From the cell containing the given text, extract its center point as [X, Y] coordinate. 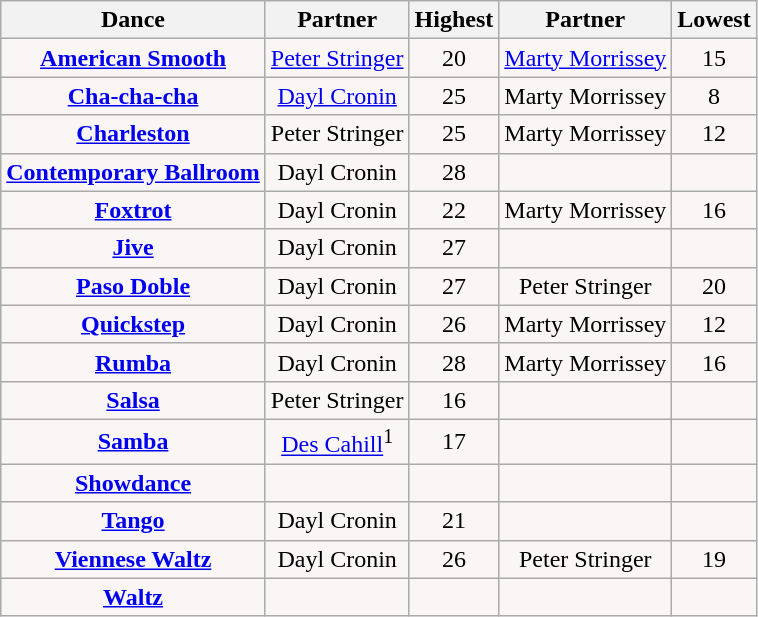
19 [714, 559]
Lowest [714, 20]
Foxtrot [134, 210]
Samba [134, 442]
22 [454, 210]
Cha-cha-cha [134, 96]
21 [454, 521]
Waltz [134, 597]
8 [714, 96]
Des Cahill1 [337, 442]
17 [454, 442]
Jive [134, 248]
Contemporary Ballroom [134, 172]
15 [714, 58]
Rumba [134, 362]
Tango [134, 521]
Highest [454, 20]
Salsa [134, 400]
Viennese Waltz [134, 559]
Charleston [134, 134]
Showdance [134, 483]
Paso Doble [134, 286]
Quickstep [134, 324]
Dance [134, 20]
American Smooth [134, 58]
